Determine the [X, Y] coordinate at the center of the cell enclosing the given text.  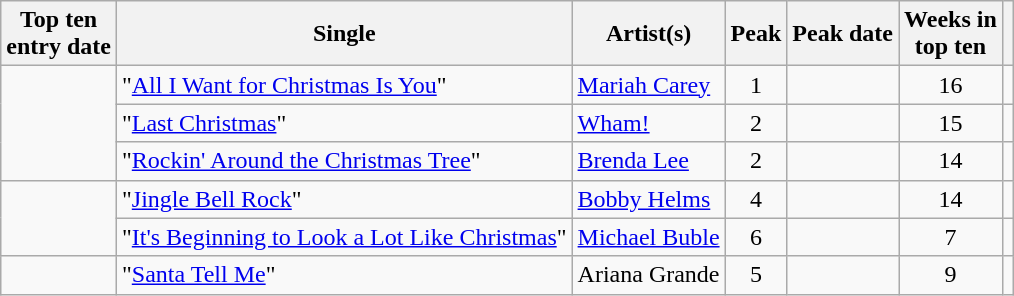
"Jingle Bell Rock" [344, 199]
15 [951, 123]
Mariah Carey [648, 85]
"All I Want for Christmas Is You" [344, 85]
4 [756, 199]
"It's Beginning to Look a Lot Like Christmas" [344, 237]
Bobby Helms [648, 199]
Peak date [843, 34]
Single [344, 34]
1 [756, 85]
Artist(s) [648, 34]
"Last Christmas" [344, 123]
Wham! [648, 123]
9 [951, 275]
Top tenentry date [59, 34]
Weeks intop ten [951, 34]
Brenda Lee [648, 161]
16 [951, 85]
6 [756, 237]
7 [951, 237]
Ariana Grande [648, 275]
Michael Buble [648, 237]
"Santa Tell Me" [344, 275]
5 [756, 275]
"Rockin' Around the Christmas Tree" [344, 161]
Peak [756, 34]
